Return the [x, y] coordinate for the center point of the cell that contains the specified text.  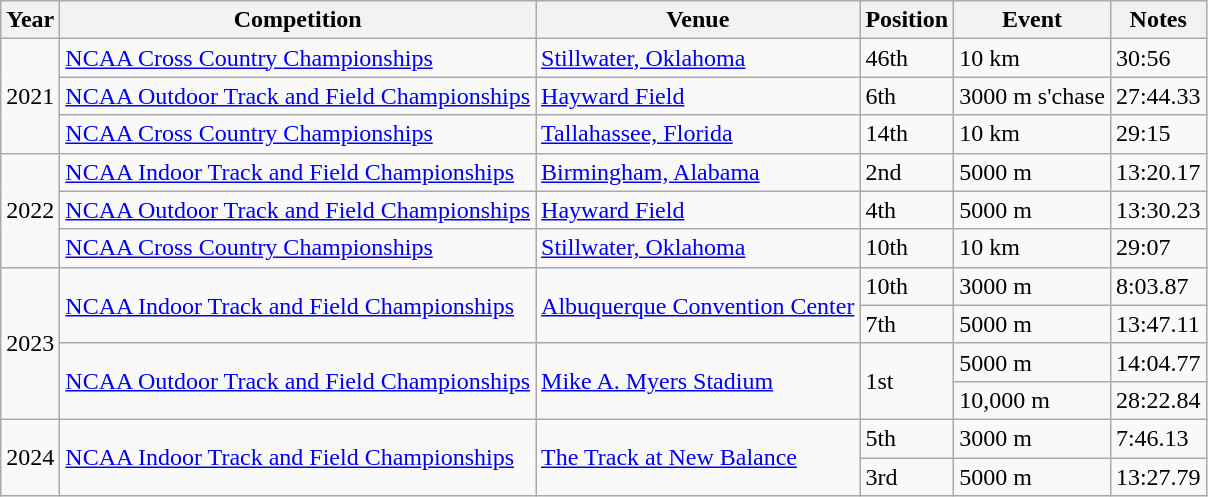
13:30.23 [1158, 210]
The Track at New Balance [698, 457]
Position [907, 20]
4th [907, 210]
29:07 [1158, 248]
10,000 m [1032, 400]
1st [907, 381]
7:46.13 [1158, 438]
2023 [30, 343]
5th [907, 438]
13:20.17 [1158, 172]
27:44.33 [1158, 96]
Event [1032, 20]
Year [30, 20]
13:47.11 [1158, 324]
Birmingham, Alabama [698, 172]
3000 m s'chase [1032, 96]
29:15 [1158, 134]
2022 [30, 210]
Venue [698, 20]
30:56 [1158, 58]
14:04.77 [1158, 362]
Competition [298, 20]
6th [907, 96]
3rd [907, 477]
8:03.87 [1158, 286]
13:27.79 [1158, 477]
28:22.84 [1158, 400]
Mike A. Myers Stadium [698, 381]
2021 [30, 96]
2024 [30, 457]
Tallahassee, Florida [698, 134]
7th [907, 324]
46th [907, 58]
Albuquerque Convention Center [698, 305]
14th [907, 134]
2nd [907, 172]
Notes [1158, 20]
